Locate the cell with the specified text and output its (x, y) center coordinate. 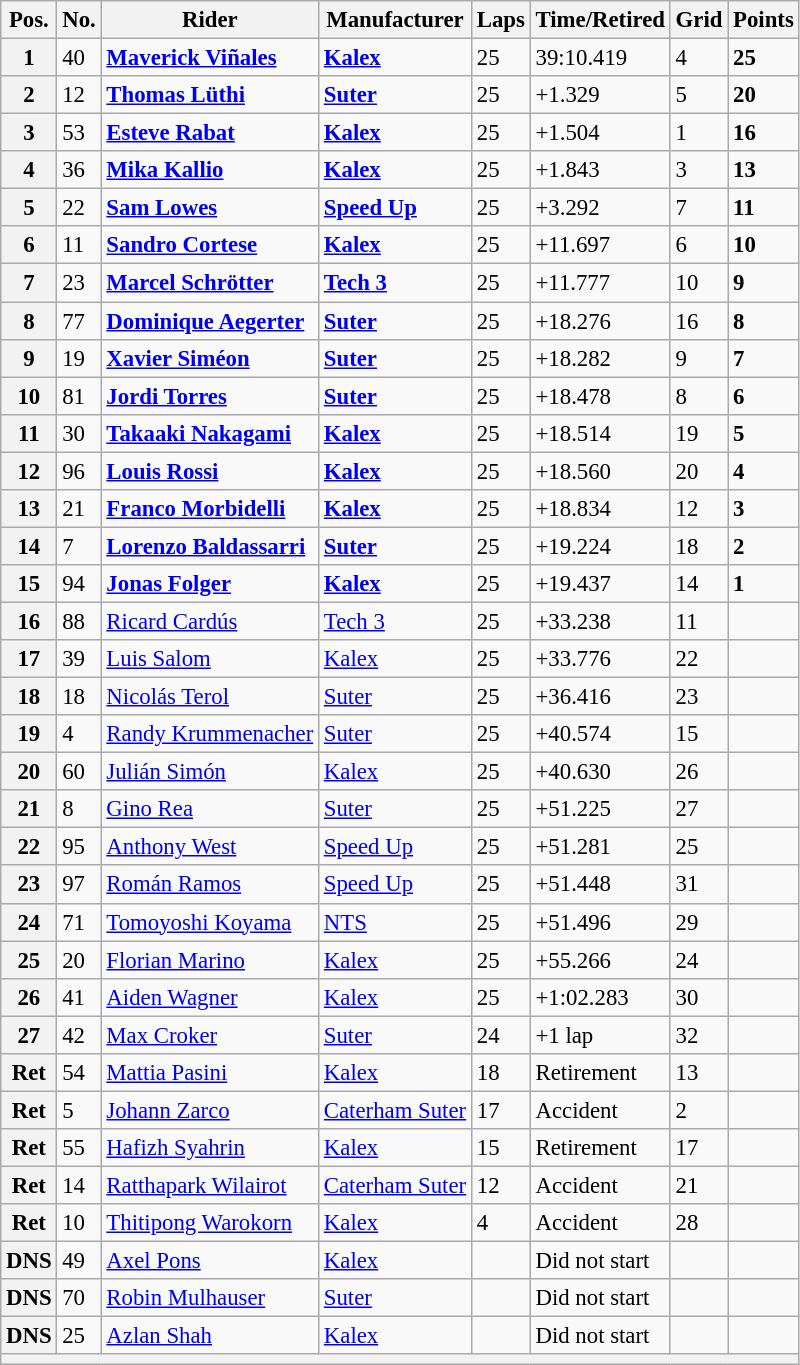
Maverick Viñales (210, 58)
Time/Retired (600, 20)
+40.574 (600, 734)
+11.697 (600, 245)
+18.282 (600, 358)
Sam Lowes (210, 208)
Hafizh Syahrin (210, 1148)
39 (79, 659)
Xavier Siméon (210, 358)
+51.225 (600, 809)
81 (79, 396)
Mika Kallio (210, 170)
Max Croker (210, 1035)
Azlan Shah (210, 1336)
97 (79, 885)
Franco Morbidelli (210, 509)
+11.777 (600, 283)
Takaaki Nakagami (210, 433)
36 (79, 170)
Louis Rossi (210, 471)
Tomoyoshi Koyama (210, 922)
77 (79, 321)
+18.478 (600, 396)
Julián Simón (210, 772)
+51.448 (600, 885)
No. (79, 20)
Mattia Pasini (210, 1073)
Florian Marino (210, 960)
Pos. (29, 20)
+40.630 (600, 772)
Rider (210, 20)
Aiden Wagner (210, 997)
60 (79, 772)
+51.496 (600, 922)
95 (79, 847)
Laps (500, 20)
+1:02.283 (600, 997)
71 (79, 922)
53 (79, 133)
28 (698, 1223)
42 (79, 1035)
Axel Pons (210, 1261)
Thitipong Warokorn (210, 1223)
+19.437 (600, 584)
+18.834 (600, 509)
32 (698, 1035)
31 (698, 885)
Dominique Aegerter (210, 321)
+3.292 (600, 208)
Robin Mulhauser (210, 1298)
Gino Rea (210, 809)
39:10.419 (600, 58)
Johann Zarco (210, 1110)
Lorenzo Baldassarri (210, 546)
+19.224 (600, 546)
+36.416 (600, 697)
Román Ramos (210, 885)
+1.843 (600, 170)
Marcel Schrötter (210, 283)
+33.776 (600, 659)
NTS (396, 922)
41 (79, 997)
+1.504 (600, 133)
Luis Salom (210, 659)
Thomas Lüthi (210, 95)
+1 lap (600, 1035)
+51.281 (600, 847)
Sandro Cortese (210, 245)
Nicolás Terol (210, 697)
94 (79, 584)
49 (79, 1261)
Anthony West (210, 847)
88 (79, 621)
+18.560 (600, 471)
40 (79, 58)
70 (79, 1298)
+18.276 (600, 321)
Ratthapark Wilairot (210, 1185)
54 (79, 1073)
Grid (698, 20)
Ricard Cardús (210, 621)
Manufacturer (396, 20)
Esteve Rabat (210, 133)
96 (79, 471)
Randy Krummenacher (210, 734)
+33.238 (600, 621)
29 (698, 922)
+1.329 (600, 95)
Points (764, 20)
55 (79, 1148)
Jonas Folger (210, 584)
+18.514 (600, 433)
+55.266 (600, 960)
Jordi Torres (210, 396)
